Return (X, Y) of the center of cell containing provided text 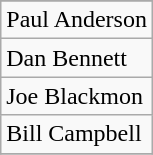
Dan Bennett (77, 58)
Bill Campbell (77, 134)
Paul Anderson (77, 20)
Joe Blackmon (77, 96)
